For the text-containing cell, return its midpoint in (x, y) coordinate format. 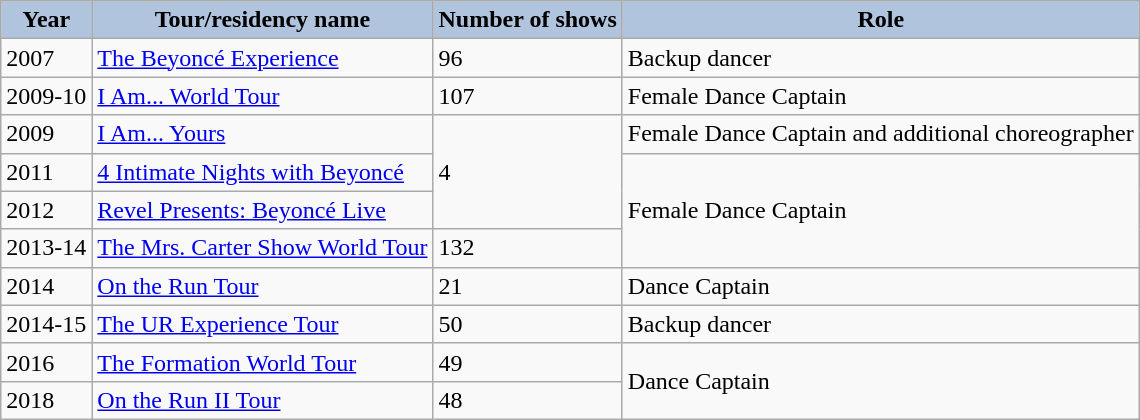
132 (528, 248)
The UR Experience Tour (262, 324)
I Am... World Tour (262, 96)
On the Run II Tour (262, 400)
The Formation World Tour (262, 362)
49 (528, 362)
2009 (46, 134)
Number of shows (528, 20)
48 (528, 400)
Tour/residency name (262, 20)
2012 (46, 210)
107 (528, 96)
4 Intimate Nights with Beyoncé (262, 172)
On the Run Tour (262, 286)
50 (528, 324)
2014-15 (46, 324)
I Am... Yours (262, 134)
96 (528, 58)
2009-10 (46, 96)
2014 (46, 286)
2011 (46, 172)
Year (46, 20)
The Beyoncé Experience (262, 58)
2007 (46, 58)
21 (528, 286)
Role (880, 20)
4 (528, 172)
2016 (46, 362)
The Mrs. Carter Show World Tour (262, 248)
Female Dance Captain and additional choreographer (880, 134)
Revel Presents: Beyoncé Live (262, 210)
2018 (46, 400)
2013-14 (46, 248)
